Capture the cell that displays the provided text and extract its [X, Y] central coordinate. 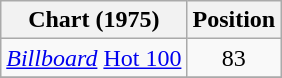
Position [234, 20]
Chart (1975) [94, 20]
83 [234, 58]
Billboard Hot 100 [94, 58]
